Return the (x, y) coordinate for the center point of the cell that contains the specified text.  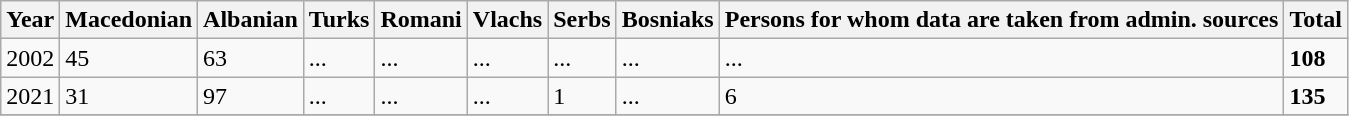
1 (582, 96)
Bosniaks (668, 20)
97 (251, 96)
31 (129, 96)
6 (1002, 96)
135 (1316, 96)
2002 (30, 58)
Year (30, 20)
Total (1316, 20)
45 (129, 58)
Macedonian (129, 20)
Vlachs (507, 20)
Persons for whom data are taken from admin. sources (1002, 20)
Romani (421, 20)
Albanian (251, 20)
2021 (30, 96)
Serbs (582, 20)
108 (1316, 58)
63 (251, 58)
Turks (339, 20)
